For the text-containing cell, return its midpoint in [x, y] coordinate format. 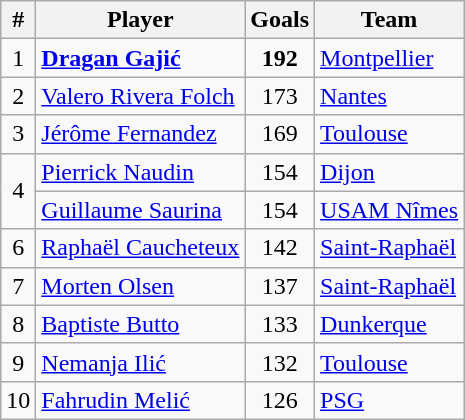
Player [140, 20]
169 [280, 134]
Raphaël Caucheteux [140, 248]
Baptiste Butto [140, 324]
137 [280, 286]
Nantes [390, 96]
# [18, 20]
Dragan Gajić [140, 58]
Guillaume Saurina [140, 210]
142 [280, 248]
7 [18, 286]
133 [280, 324]
Montpellier [390, 58]
Jérôme Fernandez [140, 134]
USAM Nîmes [390, 210]
Team [390, 20]
6 [18, 248]
PSG [390, 400]
Nemanja Ilić [140, 362]
Pierrick Naudin [140, 172]
Dijon [390, 172]
Goals [280, 20]
126 [280, 400]
132 [280, 362]
2 [18, 96]
173 [280, 96]
Morten Olsen [140, 286]
Dunkerque [390, 324]
9 [18, 362]
8 [18, 324]
1 [18, 58]
3 [18, 134]
4 [18, 191]
Valero Rivera Folch [140, 96]
Fahrudin Melić [140, 400]
10 [18, 400]
192 [280, 58]
